Return the (x, y) coordinate for the center point of the cell that contains the specified text.  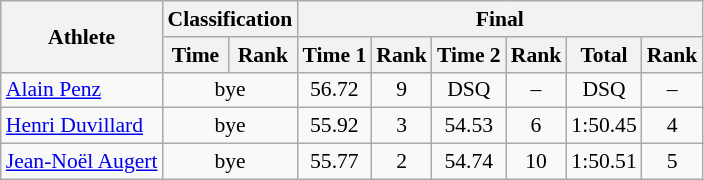
1:50.45 (604, 126)
3 (402, 126)
Athlete (82, 36)
4 (672, 126)
55.92 (334, 126)
9 (402, 90)
55.77 (334, 162)
Total (604, 55)
5 (672, 162)
56.72 (334, 90)
Time 2 (469, 55)
1:50.51 (604, 162)
Classification (230, 19)
6 (536, 126)
Jean-Noël Augert (82, 162)
54.53 (469, 126)
Alain Penz (82, 90)
54.74 (469, 162)
Time 1 (334, 55)
Final (500, 19)
Time (196, 55)
Henri Duvillard (82, 126)
10 (536, 162)
2 (402, 162)
